Find where the given text appears and provide that cell's center as [x, y] coordinate. 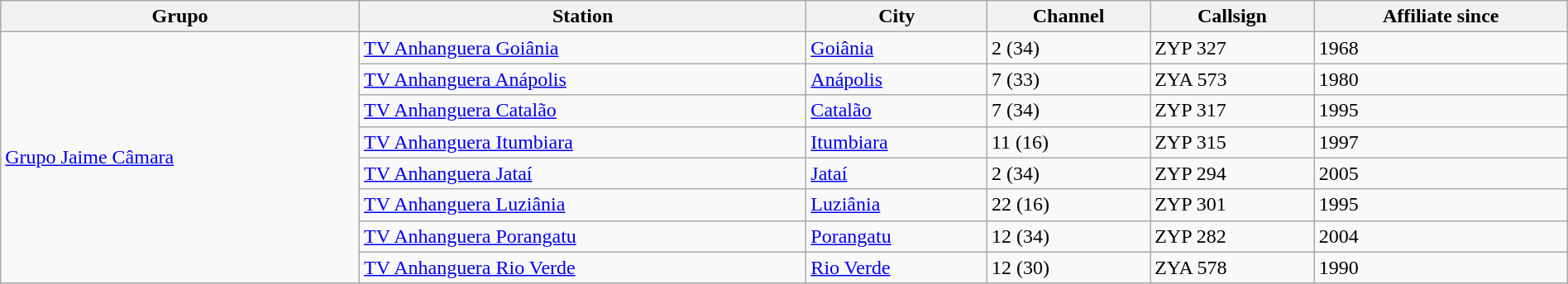
Grupo Jaime Câmara [180, 158]
TV Anhanguera Catalão [582, 111]
ZYP 282 [1232, 236]
22 (16) [1068, 205]
1990 [1441, 267]
City [896, 17]
Porangatu [896, 236]
ZYP 301 [1232, 205]
Itumbiara [896, 142]
TV Anhanguera Porangatu [582, 236]
7 (34) [1068, 111]
TV Anhanguera Jataí [582, 173]
2004 [1441, 236]
TV Anhanguera Anápolis [582, 79]
Rio Verde [896, 267]
11 (16) [1068, 142]
TV Anhanguera Goiânia [582, 48]
1980 [1441, 79]
Channel [1068, 17]
TV Anhanguera Itumbiara [582, 142]
ZYA 573 [1232, 79]
TV Anhanguera Luziânia [582, 205]
ZYP 327 [1232, 48]
Station [582, 17]
Affiliate since [1441, 17]
Callsign [1232, 17]
ZYP 315 [1232, 142]
TV Anhanguera Rio Verde [582, 267]
ZYP 317 [1232, 111]
ZYA 578 [1232, 267]
Grupo [180, 17]
7 (33) [1068, 79]
Goiânia [896, 48]
Anápolis [896, 79]
12 (30) [1068, 267]
ZYP 294 [1232, 173]
2005 [1441, 173]
1968 [1441, 48]
1997 [1441, 142]
12 (34) [1068, 236]
Jataí [896, 173]
Catalão [896, 111]
Luziânia [896, 205]
